From the cell containing the given text, extract its center point as [X, Y] coordinate. 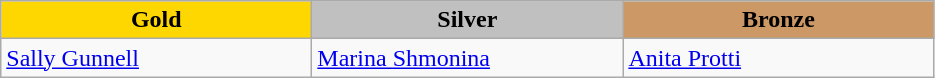
Marina Shmonina [468, 58]
Gold [156, 20]
Silver [468, 20]
Anita Protti [778, 58]
Bronze [778, 20]
Sally Gunnell [156, 58]
